Output the [X, Y] coordinate of the center of the cell containing the given text.  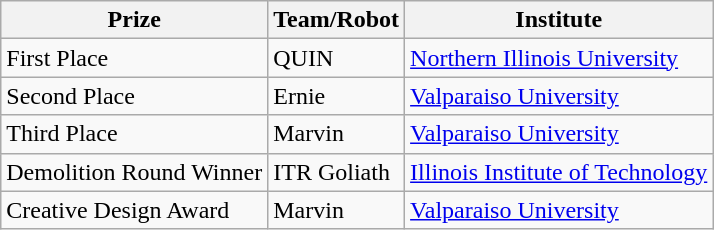
Team/Robot [336, 20]
Ernie [336, 96]
Demolition Round Winner [134, 172]
Second Place [134, 96]
Prize [134, 20]
Illinois Institute of Technology [559, 172]
ITR Goliath [336, 172]
Third Place [134, 134]
First Place [134, 58]
Creative Design Award [134, 210]
QUIN [336, 58]
Institute [559, 20]
Northern Illinois University [559, 58]
